Output the (x, y) coordinate of the center of the cell containing the given text.  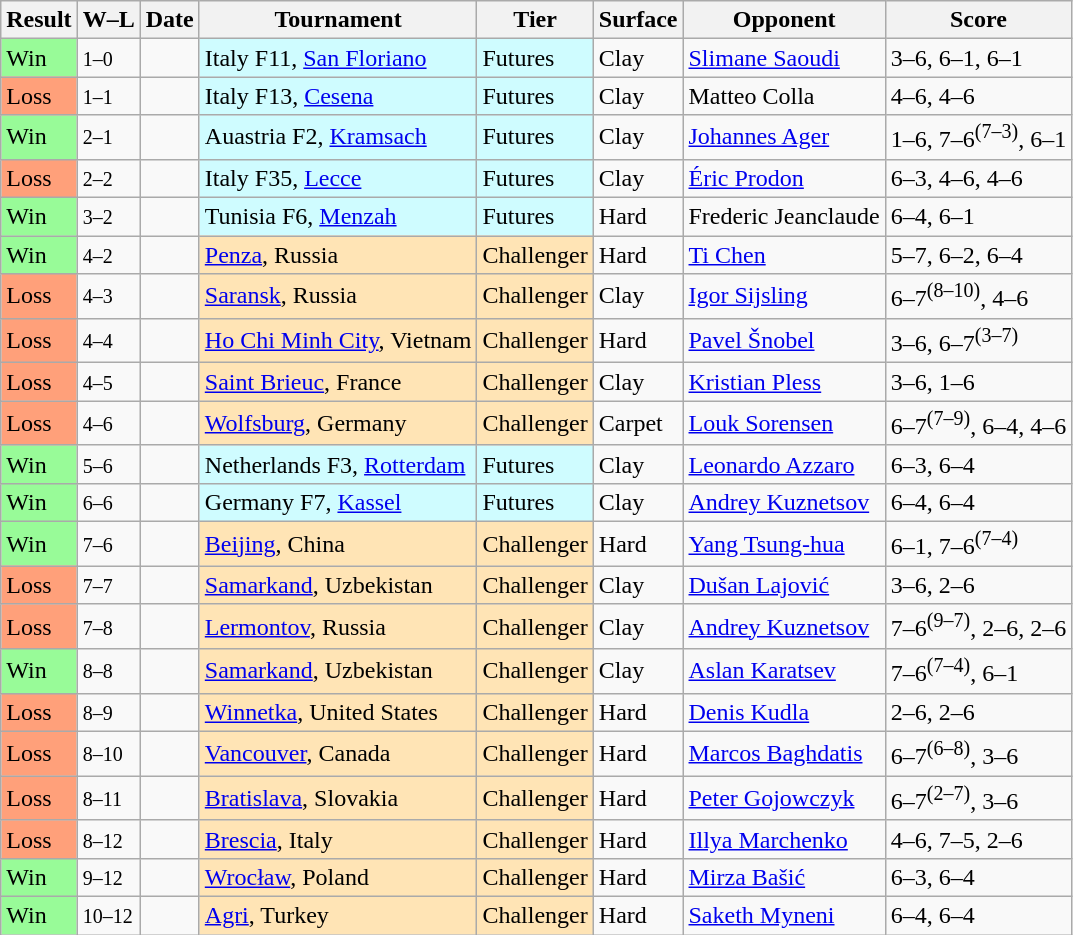
Mirza Bašić (784, 877)
Matteo Colla (784, 96)
4–2 (108, 255)
6–4, 6–1 (978, 217)
Dušan Lajović (784, 585)
4–5 (108, 382)
3–6, 6–7(3–7) (978, 340)
2–1 (108, 138)
Winnetka, United States (338, 712)
7–7 (108, 585)
10–12 (108, 916)
Yang Tsung-hua (784, 544)
8–12 (108, 839)
Wrocław, Poland (338, 877)
Ho Chi Minh City, Vietnam (338, 340)
Italy F13, Cesena (338, 96)
9–12 (108, 877)
Italy F11, San Floriano (338, 58)
Denis Kudla (784, 712)
Igor Sijsling (784, 296)
7–8 (108, 626)
Aslan Karatsev (784, 672)
5–6 (108, 464)
2–2 (108, 178)
8–11 (108, 798)
6–7(8–10), 4–6 (978, 296)
Result (39, 20)
Vancouver, Canada (338, 754)
Louk Sorensen (784, 424)
Ti Chen (784, 255)
3–6, 6–1, 6–1 (978, 58)
Netherlands F3, Rotterdam (338, 464)
Saransk, Russia (338, 296)
4–6, 4–6 (978, 96)
6–7(6–8), 3–6 (978, 754)
8–10 (108, 754)
8–9 (108, 712)
4–4 (108, 340)
Surface (638, 20)
Tier (535, 20)
6–3, 4–6, 4–6 (978, 178)
Éric Prodon (784, 178)
7–6(7–4), 6–1 (978, 672)
3–6, 2–6 (978, 585)
Bratislava, Slovakia (338, 798)
Brescia, Italy (338, 839)
Date (170, 20)
Frederic Jeanclaude (784, 217)
6–6 (108, 502)
Marcos Baghdatis (784, 754)
Leonardo Azzaro (784, 464)
Carpet (638, 424)
Tunisia F6, Menzah (338, 217)
Pavel Šnobel (784, 340)
Saint Brieuc, France (338, 382)
7–6 (108, 544)
Tournament (338, 20)
Agri, Turkey (338, 916)
Saketh Myneni (784, 916)
1–1 (108, 96)
Johannes Ager (784, 138)
W–L (108, 20)
Beijing, China (338, 544)
Slimane Saoudi (784, 58)
Wolfsburg, Germany (338, 424)
5–7, 6–2, 6–4 (978, 255)
Opponent (784, 20)
4–6 (108, 424)
Germany F7, Kassel (338, 502)
Peter Gojowczyk (784, 798)
Illya Marchenko (784, 839)
6–7(7–9), 6–4, 4–6 (978, 424)
3–6, 1–6 (978, 382)
Lermontov, Russia (338, 626)
1–0 (108, 58)
Auastria F2, Kramsach (338, 138)
6–7(2–7), 3–6 (978, 798)
2–6, 2–6 (978, 712)
Kristian Pless (784, 382)
8–8 (108, 672)
7–6(9–7), 2–6, 2–6 (978, 626)
3–2 (108, 217)
6–1, 7–6(7–4) (978, 544)
1–6, 7–6(7–3), 6–1 (978, 138)
Italy F35, Lecce (338, 178)
4–6, 7–5, 2–6 (978, 839)
4–3 (108, 296)
Score (978, 20)
Penza, Russia (338, 255)
